Scan for the cell matching the given text and deliver its (X, Y) coordinate at center. 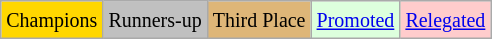
Third Place (259, 20)
Promoted (356, 20)
Relegated (446, 20)
Runners-up (155, 20)
Champions (52, 20)
